Extract the [x, y] coordinate from the center of the cell holding the provided text.  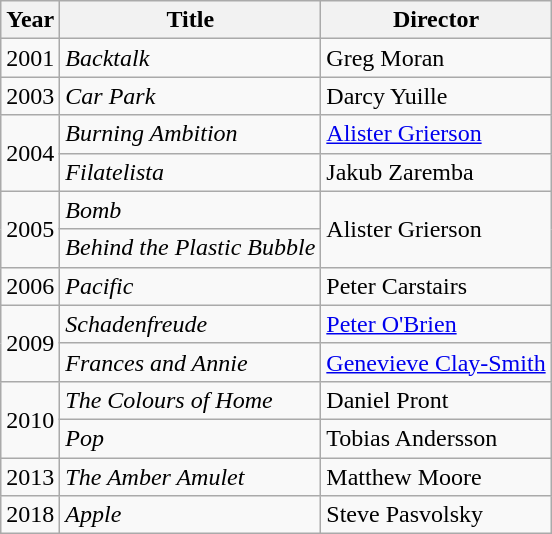
Jakub Zaremba [436, 172]
2006 [30, 286]
Genevieve Clay-Smith [436, 362]
2010 [30, 419]
Filatelista [190, 172]
2013 [30, 477]
Darcy Yuille [436, 96]
Steve Pasvolsky [436, 515]
The Amber Amulet [190, 477]
Greg Moran [436, 58]
Year [30, 20]
2005 [30, 229]
Schadenfreude [190, 324]
Car Park [190, 96]
Bomb [190, 210]
Pacific [190, 286]
2018 [30, 515]
2001 [30, 58]
Peter O'Brien [436, 324]
Director [436, 20]
Matthew Moore [436, 477]
Tobias Andersson [436, 438]
Apple [190, 515]
Peter Carstairs [436, 286]
2003 [30, 96]
Backtalk [190, 58]
Burning Ambition [190, 134]
Frances and Annie [190, 362]
Pop [190, 438]
2009 [30, 343]
Behind the Plastic Bubble [190, 248]
Title [190, 20]
The Colours of Home [190, 400]
2004 [30, 153]
Daniel Pront [436, 400]
